Provide the [X, Y] coordinate of the cell's center where the given text is located.  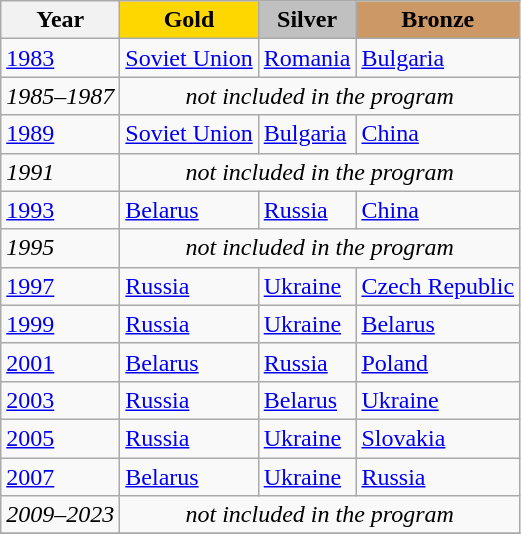
1983 [60, 58]
Bronze [438, 20]
Czech Republic [438, 286]
1991 [60, 172]
1993 [60, 210]
Poland [438, 362]
1997 [60, 286]
1989 [60, 134]
Year [60, 20]
1999 [60, 324]
2007 [60, 477]
2001 [60, 362]
Silver [307, 20]
Slovakia [438, 438]
2003 [60, 400]
2005 [60, 438]
Romania [307, 58]
2009–2023 [60, 515]
Gold [189, 20]
1995 [60, 248]
1985–1987 [60, 96]
